Determine the (x, y) coordinate at the center of the cell enclosing the given text.  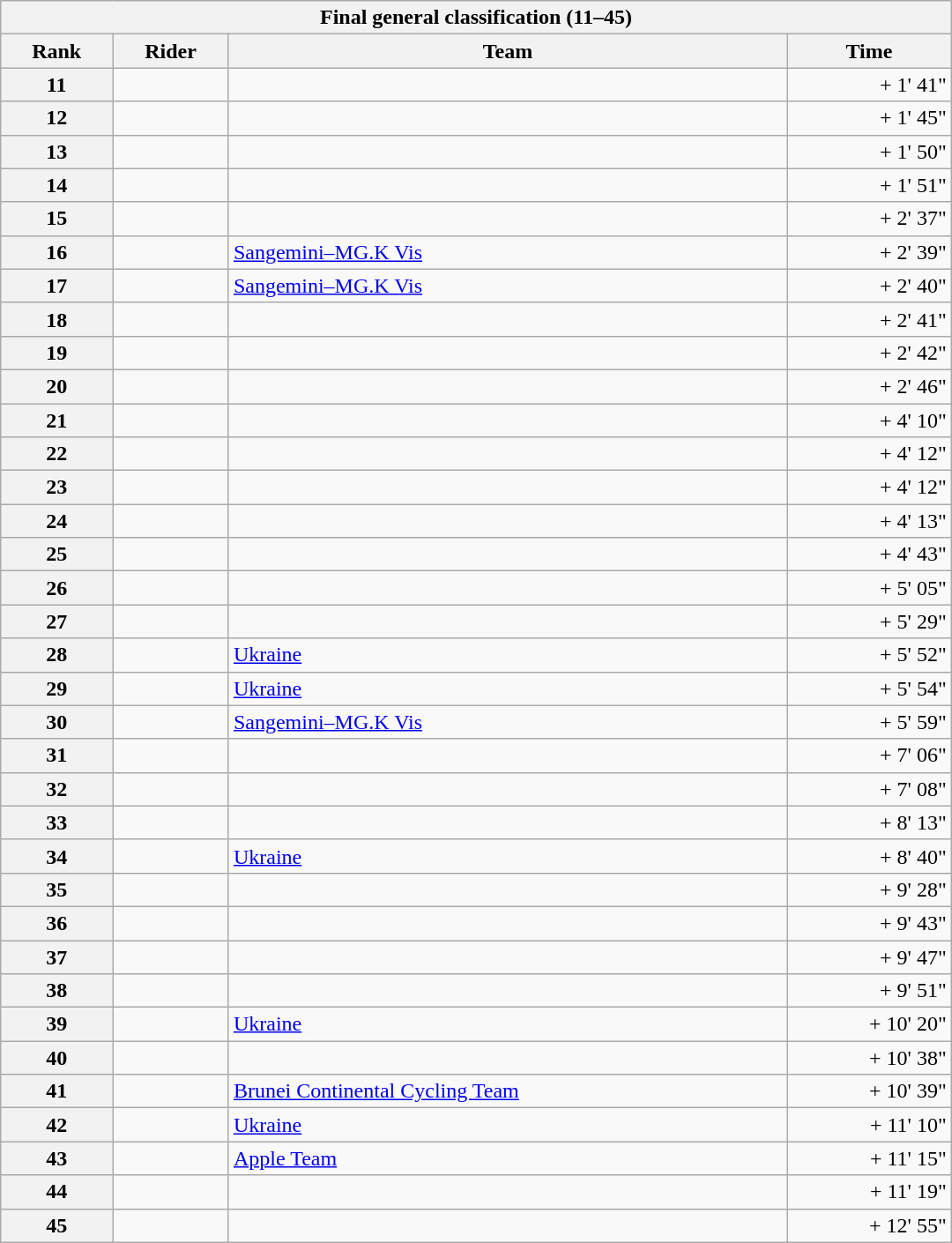
+ 1' 51" (869, 185)
+ 4' 13" (869, 521)
+ 5' 29" (869, 621)
29 (56, 688)
Team (508, 51)
36 (56, 923)
24 (56, 521)
21 (56, 421)
45 (56, 1225)
40 (56, 1058)
Apple Team (508, 1158)
+ 10' 38" (869, 1058)
+ 11' 15" (869, 1158)
35 (56, 889)
30 (56, 722)
+ 2' 41" (869, 319)
+ 2' 46" (869, 386)
+ 2' 40" (869, 286)
+ 4' 10" (869, 421)
+ 9' 47" (869, 956)
+ 10' 39" (869, 1091)
Rank (56, 51)
38 (56, 991)
22 (56, 454)
16 (56, 252)
28 (56, 655)
Time (869, 51)
+ 5' 52" (869, 655)
+ 5' 54" (869, 688)
31 (56, 755)
42 (56, 1125)
18 (56, 319)
+ 5' 59" (869, 722)
+ 2' 37" (869, 219)
+ 2' 42" (869, 353)
15 (56, 219)
+ 1' 45" (869, 118)
20 (56, 386)
12 (56, 118)
+ 9' 43" (869, 923)
37 (56, 956)
Rider (171, 51)
39 (56, 1024)
+ 10' 20" (869, 1024)
+ 7' 08" (869, 789)
14 (56, 185)
+ 11' 10" (869, 1125)
+ 8' 40" (869, 856)
+ 5' 05" (869, 588)
41 (56, 1091)
23 (56, 488)
+ 12' 55" (869, 1225)
17 (56, 286)
+ 1' 41" (869, 85)
27 (56, 621)
Brunei Continental Cycling Team (508, 1091)
+ 9' 51" (869, 991)
+ 11' 19" (869, 1192)
19 (56, 353)
Final general classification (11–45) (476, 18)
+ 1' 50" (869, 152)
+ 8' 13" (869, 822)
+ 9' 28" (869, 889)
+ 4' 43" (869, 555)
34 (56, 856)
26 (56, 588)
13 (56, 152)
33 (56, 822)
11 (56, 85)
+ 7' 06" (869, 755)
+ 2' 39" (869, 252)
32 (56, 789)
43 (56, 1158)
44 (56, 1192)
25 (56, 555)
